Search for the cell housing the specified text and yield its [x, y] center coordinate. 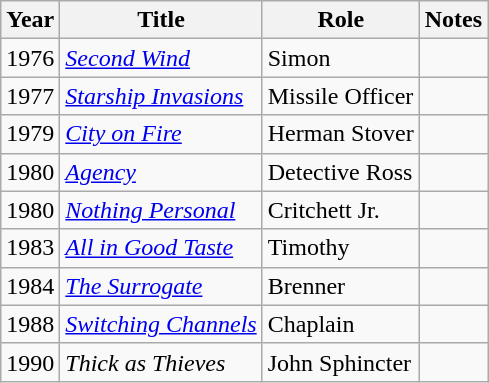
Chaplain [340, 324]
Detective Ross [340, 172]
1990 [30, 362]
Critchett Jr. [340, 210]
Switching Channels [161, 324]
Herman Stover [340, 134]
Simon [340, 58]
1984 [30, 286]
Notes [453, 20]
Year [30, 20]
Starship Invasions [161, 96]
Title [161, 20]
1983 [30, 248]
1977 [30, 96]
Thick as Thieves [161, 362]
John Sphincter [340, 362]
Second Wind [161, 58]
1979 [30, 134]
1988 [30, 324]
1976 [30, 58]
Nothing Personal [161, 210]
Missile Officer [340, 96]
Agency [161, 172]
City on Fire [161, 134]
All in Good Taste [161, 248]
Timothy [340, 248]
Brenner [340, 286]
Role [340, 20]
The Surrogate [161, 286]
